Pinpoint the cell where the given text exists, returning its (X, Y) midpoint coordinate. 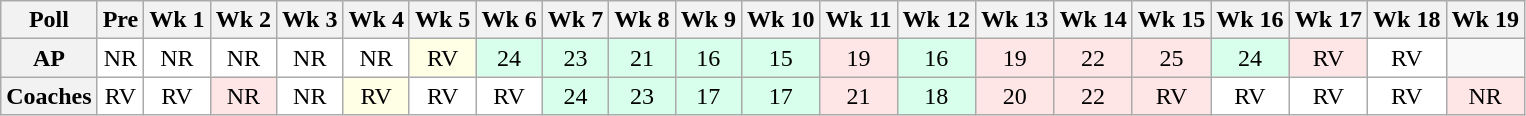
Wk 9 (708, 20)
Wk 2 (243, 20)
Wk 3 (310, 20)
Wk 10 (781, 20)
Wk 16 (1250, 20)
Wk 19 (1485, 20)
Wk 4 (376, 20)
18 (936, 96)
Wk 17 (1328, 20)
25 (1171, 58)
AP (49, 58)
Wk 8 (642, 20)
Poll (49, 20)
Wk 6 (509, 20)
20 (1014, 96)
Wk 14 (1093, 20)
15 (781, 58)
Wk 18 (1407, 20)
Wk 5 (442, 20)
Wk 1 (177, 20)
Pre (120, 20)
Coaches (49, 96)
Wk 13 (1014, 20)
Wk 15 (1171, 20)
Wk 7 (575, 20)
Wk 11 (858, 20)
Wk 12 (936, 20)
